For the text-containing cell, return its midpoint in (x, y) coordinate format. 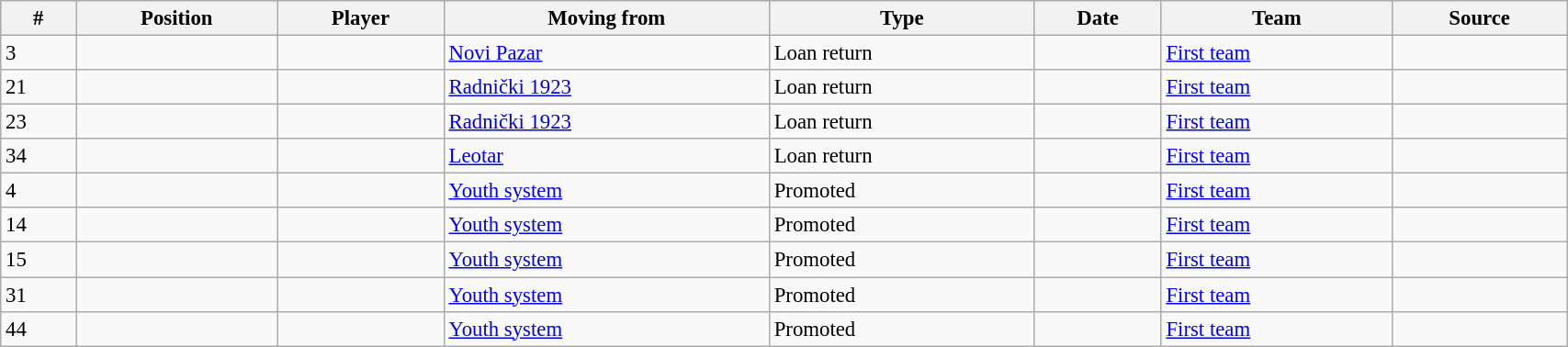
Team (1277, 18)
Source (1480, 18)
4 (39, 191)
14 (39, 225)
Date (1098, 18)
Leotar (606, 156)
3 (39, 53)
Moving from (606, 18)
21 (39, 87)
34 (39, 156)
Type (902, 18)
# (39, 18)
Novi Pazar (606, 53)
31 (39, 295)
Position (176, 18)
15 (39, 260)
44 (39, 329)
Player (361, 18)
23 (39, 122)
